Extract the [x, y] coordinate from the center of the cell holding the provided text.  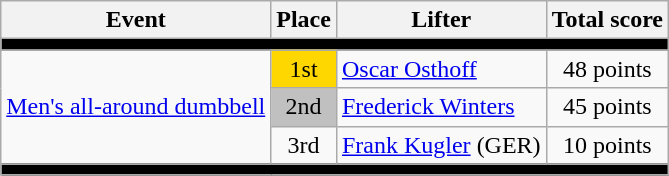
Place [304, 20]
48 points [607, 69]
10 points [607, 145]
Event [136, 20]
Oscar Osthoff [441, 69]
3rd [304, 145]
1st [304, 69]
Frank Kugler (GER) [441, 145]
Men's all-around dumbbell [136, 107]
Frederick Winters [441, 107]
45 points [607, 107]
Total score [607, 20]
2nd [304, 107]
Lifter [441, 20]
